For the text-containing cell, return its midpoint in (X, Y) coordinate format. 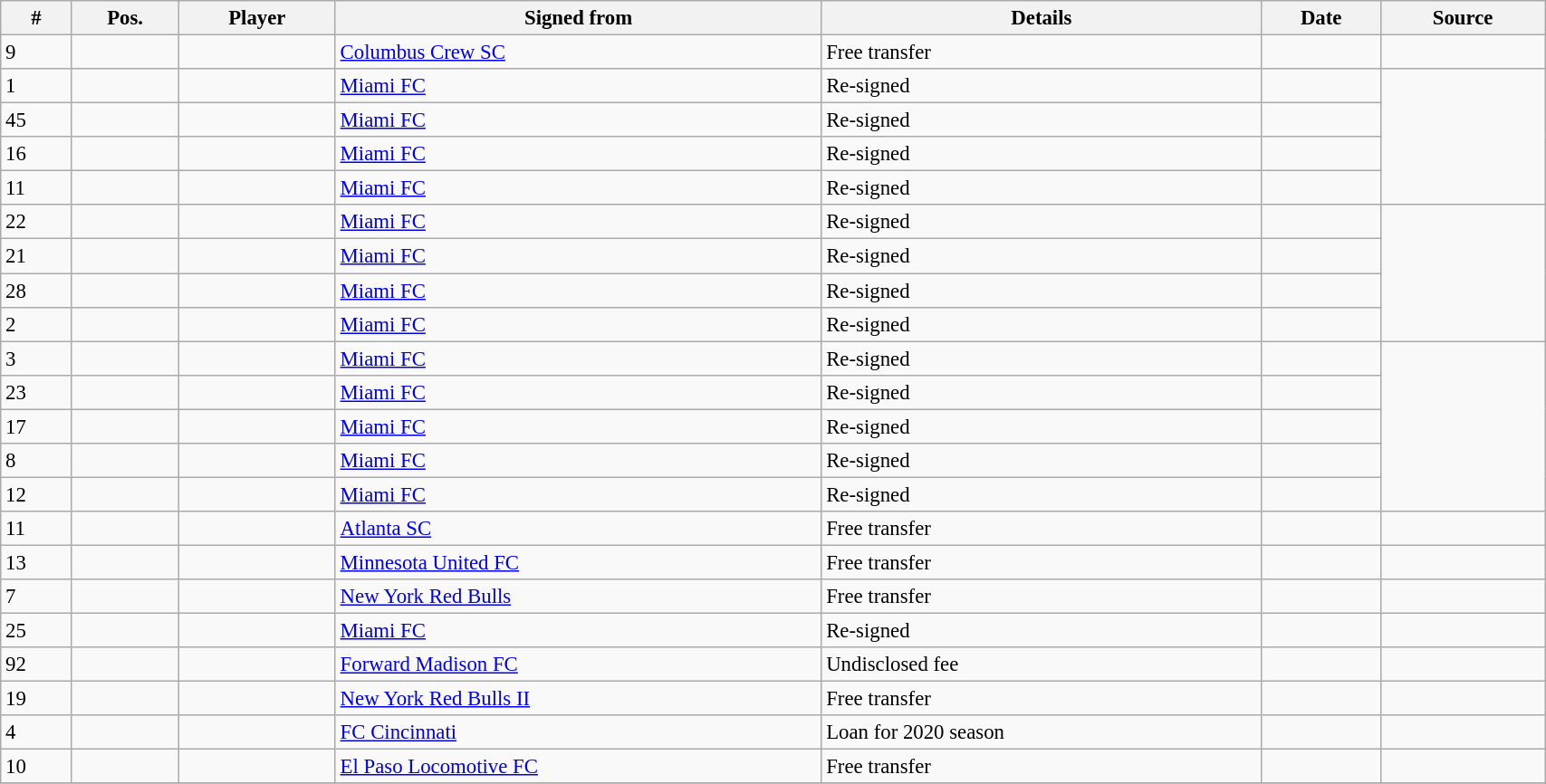
92 (36, 664)
Forward Madison FC (578, 664)
Undisclosed fee (1042, 664)
Atlanta SC (578, 529)
New York Red Bulls II (578, 699)
16 (36, 154)
Columbus Crew SC (578, 53)
25 (36, 631)
Player (257, 18)
Date (1321, 18)
28 (36, 291)
3 (36, 359)
17 (36, 426)
9 (36, 53)
22 (36, 222)
8 (36, 461)
10 (36, 767)
Signed from (578, 18)
Minnesota United FC (578, 562)
New York Red Bulls (578, 597)
Pos. (125, 18)
1 (36, 86)
19 (36, 699)
7 (36, 597)
13 (36, 562)
4 (36, 732)
FC Cincinnati (578, 732)
45 (36, 120)
23 (36, 392)
12 (36, 494)
Details (1042, 18)
# (36, 18)
2 (36, 324)
Loan for 2020 season (1042, 732)
El Paso Locomotive FC (578, 767)
21 (36, 256)
Source (1462, 18)
